Locate the cell with the specified text and output its [X, Y] center coordinate. 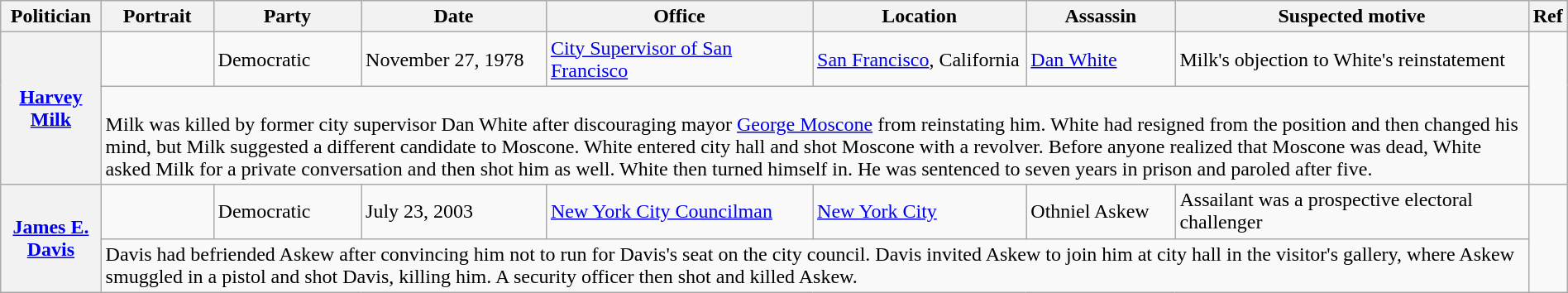
Party [288, 17]
New York City [920, 212]
Assailant was a prospective electoral challenger [1351, 212]
Politician [51, 17]
New York City Councilman [679, 212]
Date [454, 17]
Location [920, 17]
Suspected motive [1351, 17]
Office [679, 17]
November 27, 1978 [454, 60]
Assassin [1101, 17]
Ref [1548, 17]
July 23, 2003 [454, 212]
Othniel Askew [1101, 212]
San Francisco, California [920, 60]
Milk's objection to White's reinstatement [1351, 60]
Portrait [157, 17]
Dan White [1101, 60]
Harvey Milk [51, 108]
City Supervisor of San Francisco [679, 60]
James E. Davis [51, 238]
